Identify which cell holds the provided text, then report its [X, Y] central coordinate. 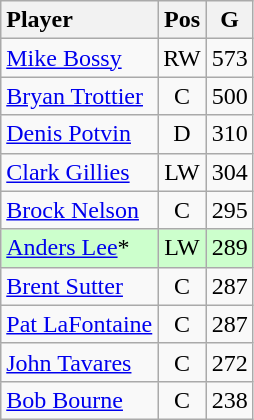
D [182, 134]
272 [230, 362]
238 [230, 400]
Clark Gillies [80, 172]
Brock Nelson [80, 210]
Pos [182, 20]
G [230, 20]
573 [230, 58]
Bryan Trottier [80, 96]
RW [182, 58]
Pat LaFontaine [80, 324]
Brent Sutter [80, 286]
Denis Potvin [80, 134]
Anders Lee* [80, 248]
Bob Bourne [80, 400]
Player [80, 20]
304 [230, 172]
500 [230, 96]
Mike Bossy [80, 58]
John Tavares [80, 362]
289 [230, 248]
310 [230, 134]
295 [230, 210]
